Scan for the cell matching the given text and deliver its (X, Y) coordinate at center. 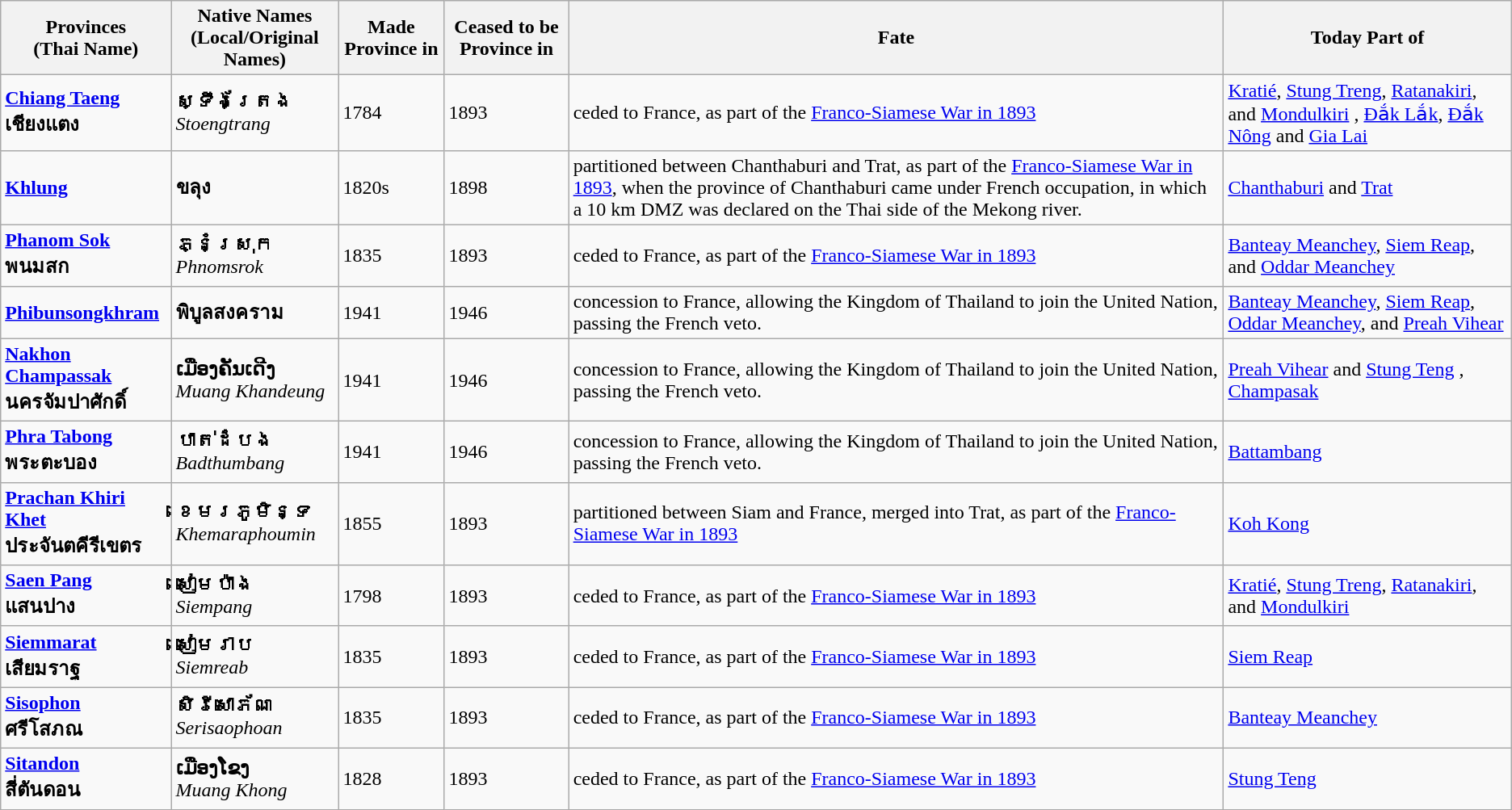
Koh Kong (1367, 523)
Siem Reap (1367, 657)
សៀមប៉ាងSiempang (255, 596)
Sitandonสี่ตันดอน (86, 779)
Provinces(Thai Name) (86, 38)
Kratié, Stung Treng, Ratanakiri, and Mondulkiri (1367, 596)
Kratié, Stung Treng, Ratanakiri, and Mondulkiri , Đắk Lắk, Đắk Nông and Gia Lai (1367, 113)
ភ្នំស្រុកPhnomsrok (255, 255)
1828 (391, 779)
Prachan Khiri Khetประจันตคีรีเขตร (86, 523)
Phanom Sokพนมสก (86, 255)
partitioned between Siam and France, merged into Trat, as part of the Franco-Siamese War in 1893 (897, 523)
Siemmaratเสียมราฐ (86, 657)
Phibunsongkhram (86, 312)
1798 (391, 596)
พิบูลสงคราม (255, 312)
Banteay Meanchey, Siem Reap, Oddar Meanchey, and Preah Vihear (1367, 312)
ខេមរភូមិន្ទKhemaraphoumin (255, 523)
Sisophonศรีโสภณ (86, 718)
Chiang Taengเชียงแตง (86, 113)
Khlung (86, 187)
1855 (391, 523)
1820s (391, 187)
Native Names(Local/Original Names) (255, 38)
Saen Pangแสนปาง (86, 596)
ເມືອງຄັນເດີງMuang Khandeung (255, 380)
Chanthaburi and Trat (1367, 187)
1898 (506, 187)
Ceased to be Province in (506, 38)
Preah Vihear and Stung Teng , Champasak (1367, 380)
សិរីសោភ័ណSerisaophoan (255, 718)
Made Province in (391, 38)
Phra Tabongพระตะบอง (86, 452)
Fate (897, 38)
ស្ទឹងត្រែងStoengtrang (255, 113)
Battambang (1367, 452)
Stung Teng (1367, 779)
1784 (391, 113)
Nakhon Champassakนครจัมปาศักดิ์ (86, 380)
ขลุง (255, 187)
សៀមរាបSiemreab (255, 657)
ເມືອງໂຂງMuang Khong (255, 779)
Today Part of (1367, 38)
បាត់ដំបងBadthumbang (255, 452)
Banteay Meanchey (1367, 718)
Banteay Meanchey, Siem Reap, and Oddar Meanchey (1367, 255)
